Determine the [x, y] coordinate at the center of the cell enclosing the given text.  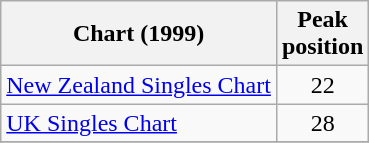
New Zealand Singles Chart [139, 85]
Chart (1999) [139, 34]
22 [322, 85]
UK Singles Chart [139, 123]
Peakposition [322, 34]
28 [322, 123]
